Provide the [x, y] coordinate of the cell's center where the given text is located.  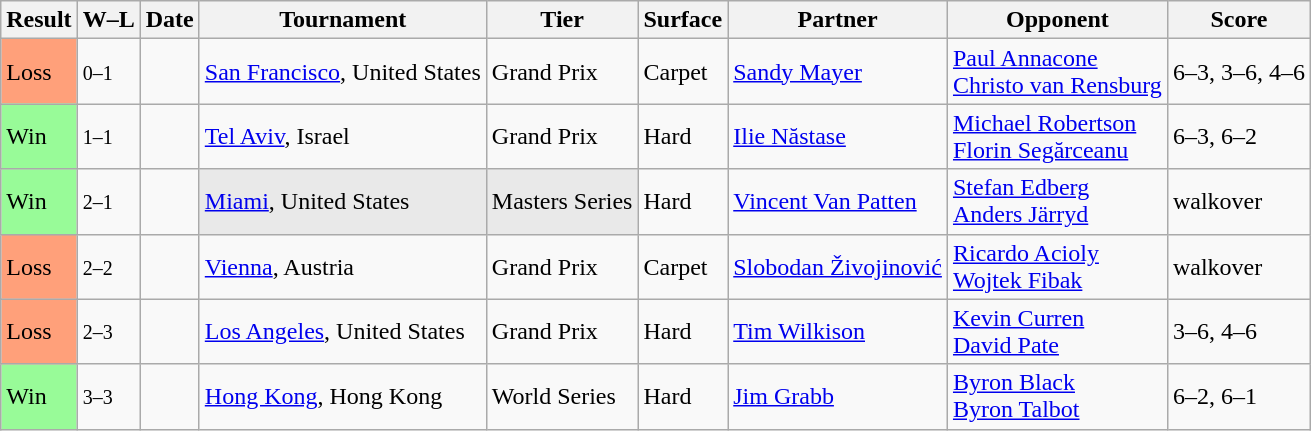
Surface [683, 20]
Partner [838, 20]
2–2 [108, 266]
3–6, 4–6 [1238, 332]
Masters Series [562, 202]
Score [1238, 20]
San Francisco, United States [342, 72]
World Series [562, 396]
Date [170, 20]
0–1 [108, 72]
Sandy Mayer [838, 72]
Tel Aviv, Israel [342, 136]
Result [39, 20]
Vincent Van Patten [838, 202]
Opponent [1057, 20]
2–3 [108, 332]
Tournament [342, 20]
Hong Kong, Hong Kong [342, 396]
3–3 [108, 396]
Slobodan Živojinović [838, 266]
6–2, 6–1 [1238, 396]
Michael Robertson Florin Segărceanu [1057, 136]
Miami, United States [342, 202]
Vienna, Austria [342, 266]
W–L [108, 20]
Kevin Curren David Pate [1057, 332]
6–3, 6–2 [1238, 136]
6–3, 3–6, 4–6 [1238, 72]
Ricardo Acioly Wojtek Fibak [1057, 266]
Paul Annacone Christo van Rensburg [1057, 72]
Jim Grabb [838, 396]
1–1 [108, 136]
Tim Wilkison [838, 332]
Los Angeles, United States [342, 332]
Stefan Edberg Anders Järryd [1057, 202]
Tier [562, 20]
Ilie Năstase [838, 136]
Byron Black Byron Talbot [1057, 396]
2–1 [108, 202]
